From the cell containing the given text, extract its center point as (X, Y) coordinate. 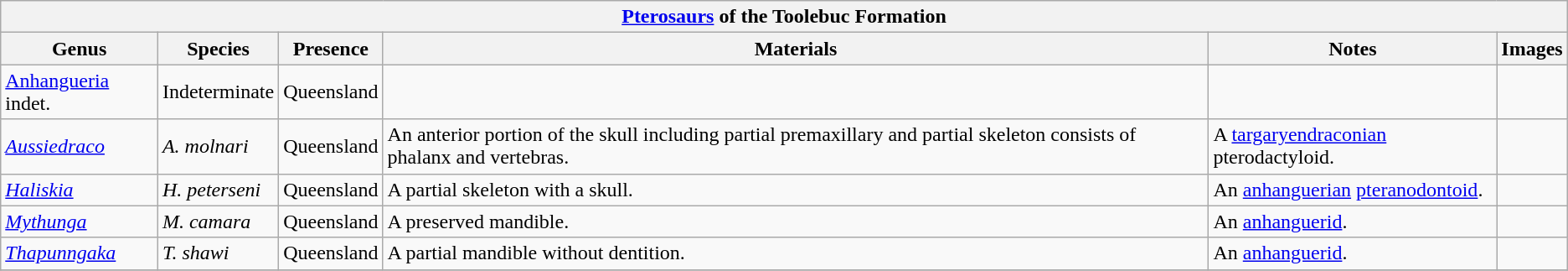
Thapunngaka (80, 253)
A. molnari (218, 146)
Pterosaurs of the Toolebuc Formation (784, 17)
Haliskia (80, 190)
A partial skeleton with a skull. (796, 190)
Notes (1353, 49)
Aussiedraco (80, 146)
An anterior portion of the skull including partial premaxillary and partial skeleton consists of phalanx and vertebras. (796, 146)
Images (1532, 49)
A targaryendraconian pterodactyloid. (1353, 146)
T. shawi (218, 253)
Materials (796, 49)
A preserved mandible. (796, 221)
Genus (80, 49)
An anhanguerian pteranodontoid. (1353, 190)
A partial mandible without dentition. (796, 253)
Indeterminate (218, 92)
Presence (331, 49)
Mythunga (80, 221)
M. camara (218, 221)
Anhangueria indet. (80, 92)
H. peterseni (218, 190)
Species (218, 49)
